Determine the (x, y) coordinate at the center of the cell enclosing the given text.  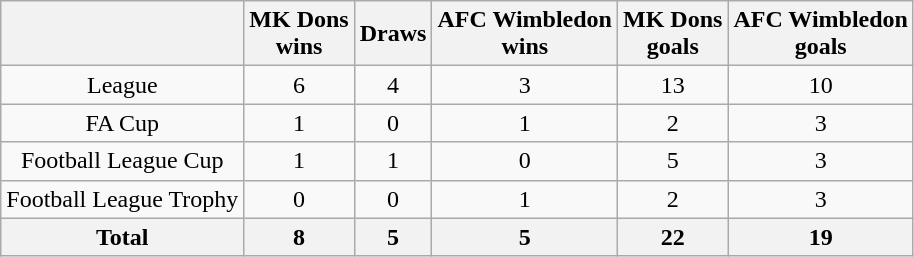
FA Cup (122, 123)
4 (393, 85)
13 (673, 85)
Football League Trophy (122, 199)
19 (821, 237)
Draws (393, 34)
8 (299, 237)
6 (299, 85)
MK Donswins (299, 34)
League (122, 85)
AFC Wimbledonwins (525, 34)
Football League Cup (122, 161)
22 (673, 237)
Total (122, 237)
10 (821, 85)
AFC Wimbledongoals (821, 34)
MK Donsgoals (673, 34)
